Search for the cell housing the specified text and yield its (X, Y) center coordinate. 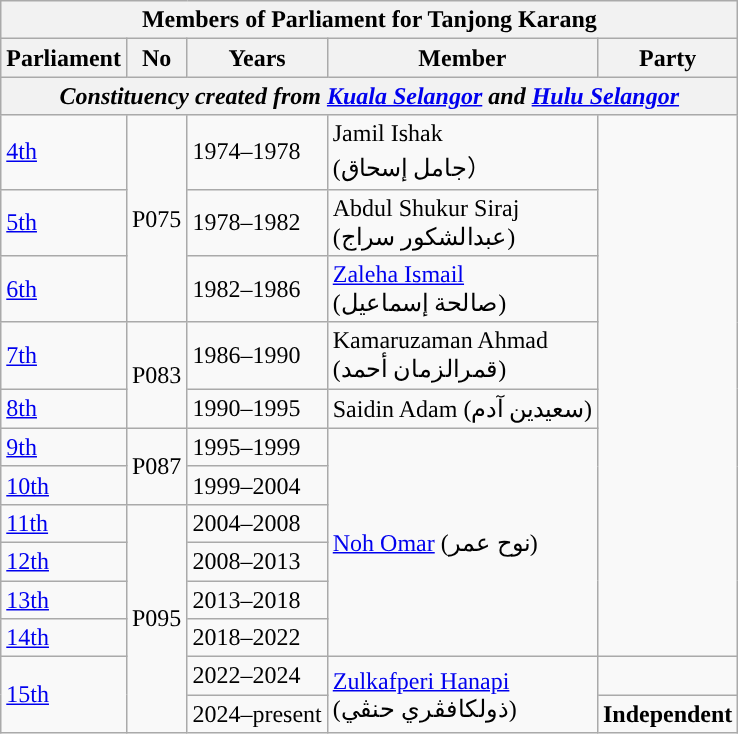
7th (64, 356)
Independent (667, 714)
2004–2008 (257, 523)
10th (64, 485)
Years (257, 58)
2018–2022 (257, 638)
13th (64, 599)
Saidin Adam (سعيدين آدم) (462, 409)
Abdul Shukur Siraj (عبدالشكور سراج) (462, 222)
1978–1982 (257, 222)
Constituency created from Kuala Selangor and Hulu Selangor (370, 96)
Members of Parliament for Tanjong Karang (370, 20)
1986–1990 (257, 356)
Zaleha Ismail (صالحة إسماعيل) (462, 290)
2022–2024 (257, 676)
1974–1978 (257, 152)
11th (64, 523)
P087 (156, 466)
Parliament (64, 58)
1999–2004 (257, 485)
P075 (156, 218)
No (156, 58)
P083 (156, 375)
1995–1999 (257, 447)
Kamaruzaman Ahmad (قمرالزمان أحمد) (462, 356)
8th (64, 409)
1982–1986 (257, 290)
Party (667, 58)
Jamil Ishak (جامل إسحاق） (462, 152)
4th (64, 152)
2013–2018 (257, 599)
Zulkafperi Hanapi (ذولكافڤري حنڤي) (462, 695)
2008–2013 (257, 561)
14th (64, 638)
5th (64, 222)
1990–1995 (257, 409)
Member (462, 58)
15th (64, 695)
Noh Omar (نوح عمر) (462, 542)
2024–present (257, 714)
12th (64, 561)
6th (64, 290)
P095 (156, 618)
9th (64, 447)
